Determine the (X, Y) coordinate at the center of the cell enclosing the given text.  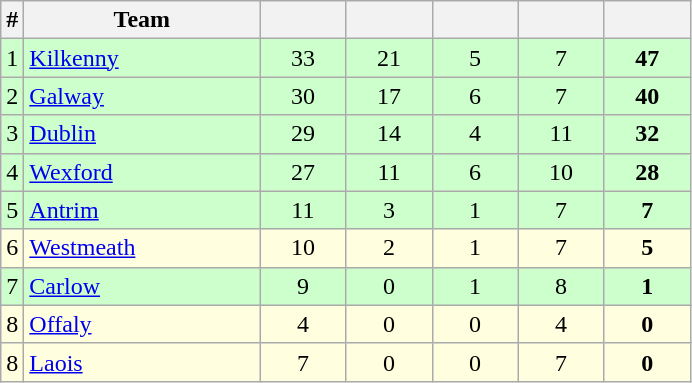
Wexford (142, 172)
Team (142, 20)
Carlow (142, 286)
29 (303, 134)
Offaly (142, 324)
Galway (142, 96)
Kilkenny (142, 58)
14 (389, 134)
9 (303, 286)
# (12, 20)
Dublin (142, 134)
47 (647, 58)
30 (303, 96)
Antrim (142, 210)
Laois (142, 362)
17 (389, 96)
28 (647, 172)
Westmeath (142, 248)
32 (647, 134)
27 (303, 172)
40 (647, 96)
21 (389, 58)
33 (303, 58)
